Scan for the cell matching the given text and deliver its [X, Y] coordinate at center. 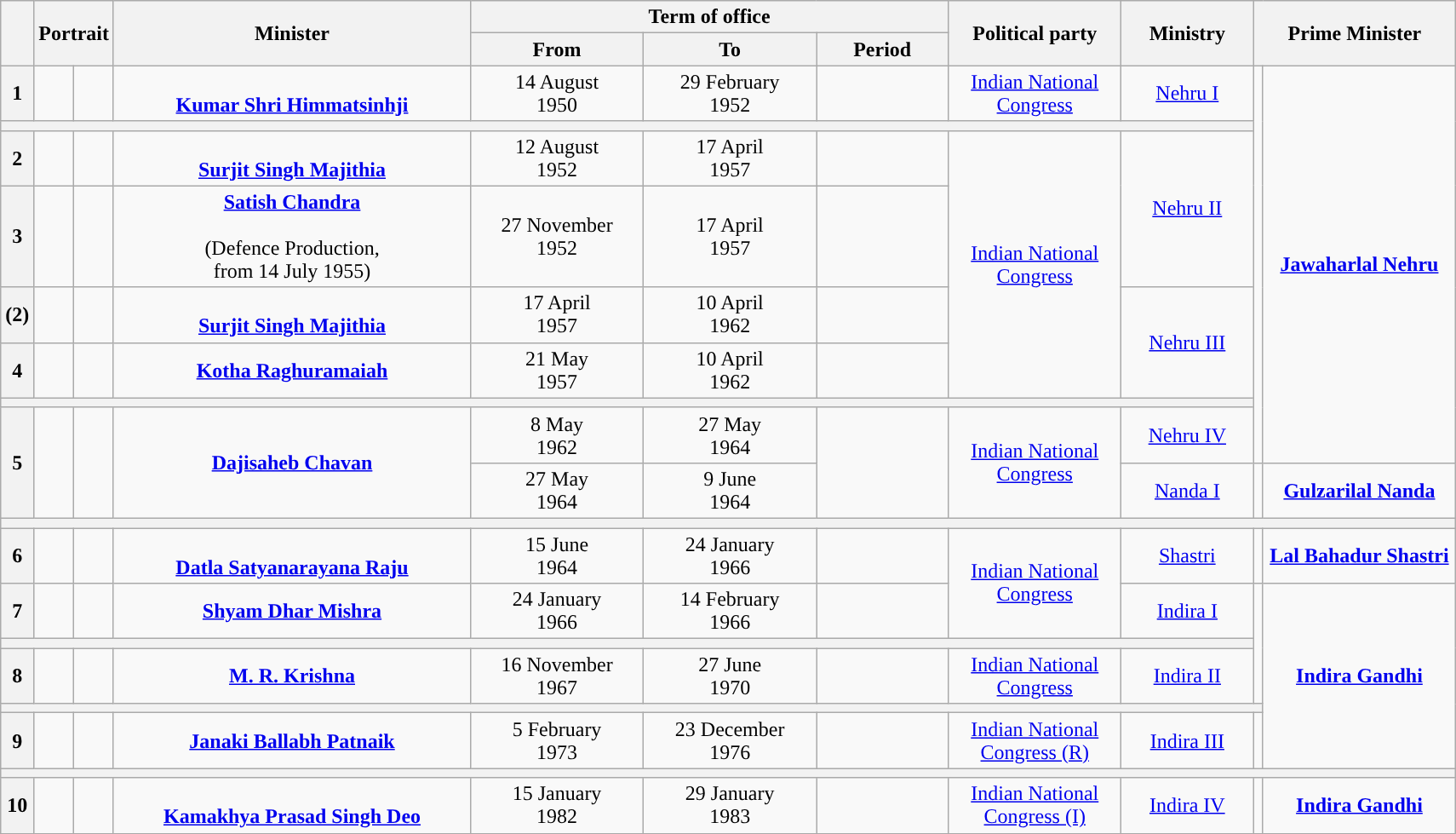
10 [17, 806]
(2) [17, 315]
Term of office [710, 17]
29 February1952 [731, 94]
Shastri [1187, 555]
Kotha Raghuramaiah [291, 370]
From [557, 49]
Dajisaheb Chavan [291, 463]
Political party [1035, 33]
Indian National Congress (I) [1035, 806]
Nanda I [1187, 491]
16 November1967 [557, 676]
Nehru III [1187, 342]
Indira III [1187, 741]
27 June1970 [731, 676]
Nehru IV [1187, 434]
Prime Minister [1355, 33]
9 [17, 741]
8 [17, 676]
6 [17, 555]
Shyam Dhar Mishra [291, 612]
9 June1964 [731, 491]
Jawaharlal Nehru [1359, 264]
2 [17, 158]
Indira I [1187, 612]
8 May1962 [557, 434]
Indira IV [1187, 806]
Indira II [1187, 676]
Satish Chandra(Defence Production,from 14 July 1955) [291, 237]
4 [17, 370]
Portrait [74, 33]
29 January1983 [731, 806]
Kumar Shri Himmatsinhji [291, 94]
Nehru II [1187, 209]
Gulzarilal Nanda [1359, 491]
5 February1973 [557, 741]
1 [17, 94]
Nehru I [1187, 94]
15 June1964 [557, 555]
15 January1982 [557, 806]
Minister [291, 33]
3 [17, 237]
23 December1976 [731, 741]
Lal Bahadur Shastri [1359, 555]
21 May1957 [557, 370]
Period [882, 49]
M. R. Krishna [291, 676]
Datla Satyanarayana Raju [291, 555]
Kamakhya Prasad Singh Deo [291, 806]
Indian National Congress (R) [1035, 741]
12 August1952 [557, 158]
7 [17, 612]
5 [17, 463]
Ministry [1187, 33]
Janaki Ballabh Patnaik [291, 741]
27 November1952 [557, 237]
To [731, 49]
14 February1966 [731, 612]
14 August1950 [557, 94]
